Pinpoint the cell where the given text exists, returning its [x, y] midpoint coordinate. 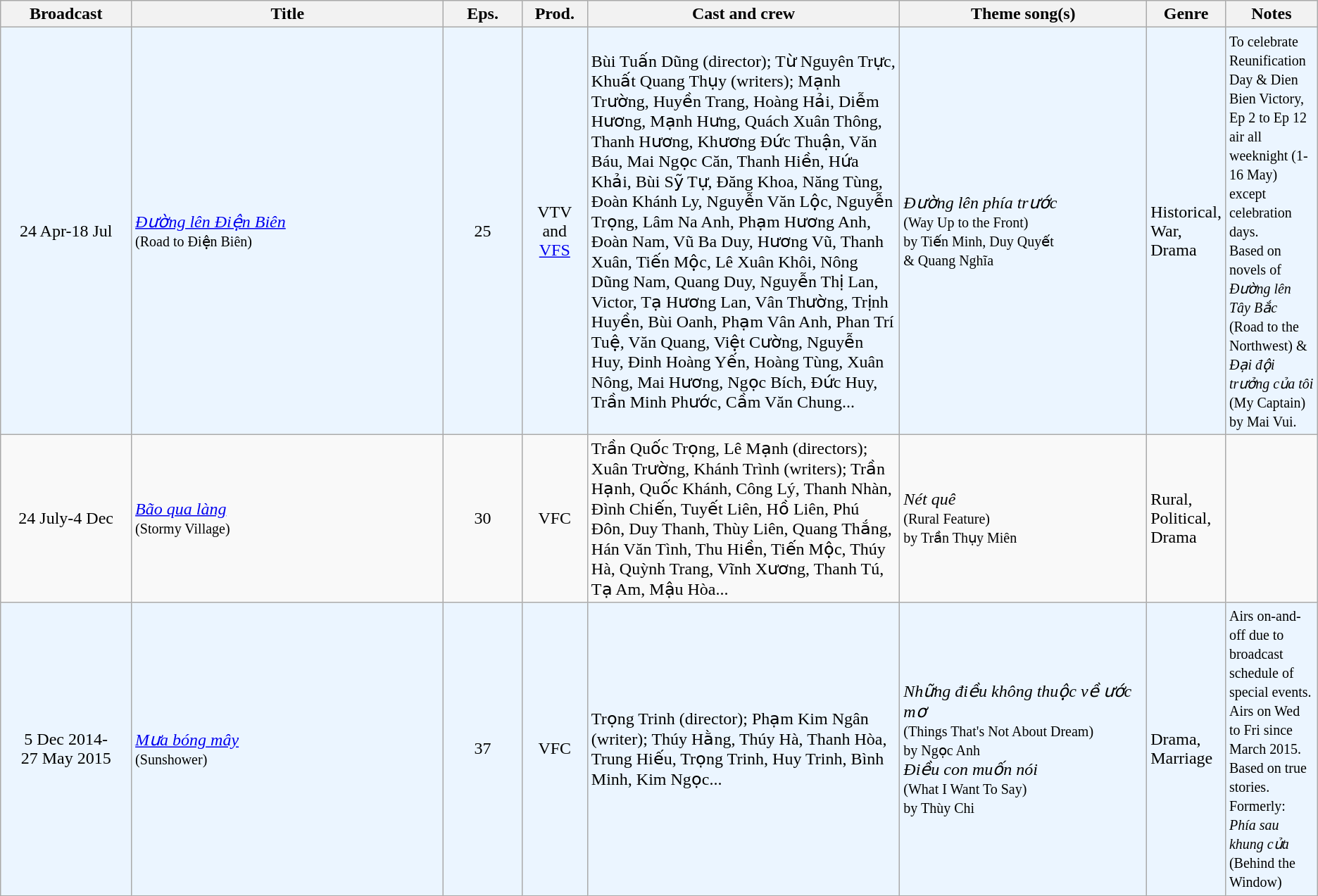
Những điều không thuộc về ước mơ (Things That's Not About Dream)by Ngọc AnhĐiều con muốn nói (What I Want To Say)by Thùy Chi [1024, 749]
Title [287, 14]
24 July-4 Dec [66, 518]
Broadcast [66, 14]
37 [483, 749]
Genre [1186, 14]
Eps. [483, 14]
Drama, Marriage [1186, 749]
Trọng Trinh (director); Phạm Kim Ngân (writer); Thúy Hằng, Thúy Hà, Thanh Hòa, Trung Hiếu, Trọng Trinh, Huy Trinh, Bình Minh, Kim Ngọc... [743, 749]
Notes [1272, 14]
Mưa bóng mây (Sunshower) [287, 749]
5 Dec 2014-27 May 2015 [66, 749]
30 [483, 518]
Đường lên phía trước (Way Up to the Front)by Tiến Minh, Duy Quyết & Quang Nghĩa [1024, 231]
Bão qua làng (Stormy Village) [287, 518]
Theme song(s) [1024, 14]
24 Apr-18 Jul [66, 231]
Prod. [555, 14]
Đường lên Điện Biên (Road to Điện Biên) [287, 231]
Nét quê (Rural Feature)by Trần Thụy Miên [1024, 518]
Rural, Political, Drama [1186, 518]
Cast and crew [743, 14]
25 [483, 231]
Historical, War, Drama [1186, 231]
VTVandVFS [555, 231]
